Extract the (x, y) coordinate from the center of the cell holding the provided text.  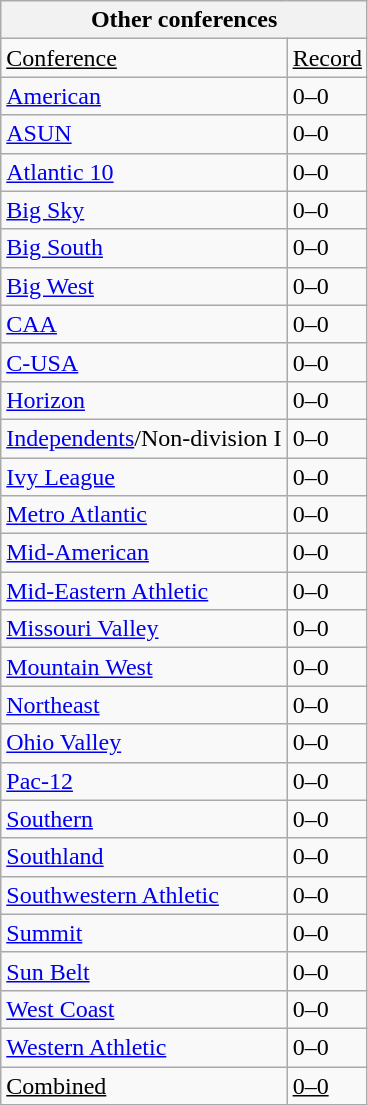
Independents/Non-division I (144, 438)
Metro Atlantic (144, 515)
CAA (144, 324)
American (144, 96)
Conference (144, 58)
Southwestern Athletic (144, 895)
Southland (144, 857)
Western Athletic (144, 1047)
Mid-Eastern Athletic (144, 591)
Combined (144, 1085)
West Coast (144, 1009)
Sun Belt (144, 971)
Missouri Valley (144, 629)
Big Sky (144, 210)
Northeast (144, 705)
Pac-12 (144, 781)
Record (327, 58)
ASUN (144, 134)
Big West (144, 286)
Summit (144, 933)
Ivy League (144, 477)
Southern (144, 819)
C-USA (144, 362)
Mid-American (144, 553)
Big South (144, 248)
Ohio Valley (144, 743)
Other conferences (184, 20)
Atlantic 10 (144, 172)
Horizon (144, 400)
Mountain West (144, 667)
